Provide the (X, Y) coordinate of the cell's center where the given text is located.  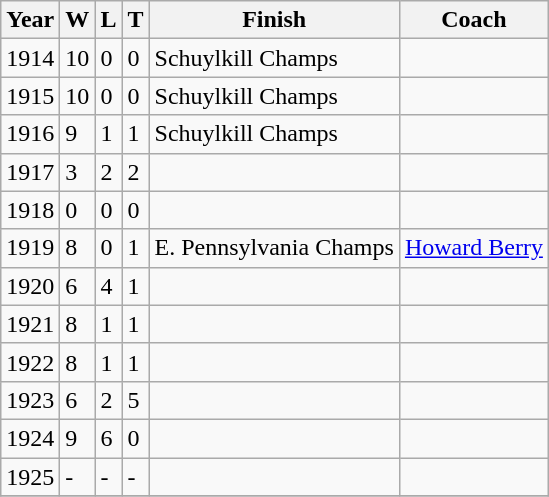
1914 (30, 58)
3 (78, 172)
1925 (30, 477)
1924 (30, 438)
L (108, 20)
Year (30, 20)
1918 (30, 210)
4 (108, 286)
W (78, 20)
1922 (30, 362)
E. Pennsylvania Champs (274, 248)
1921 (30, 324)
1917 (30, 172)
1915 (30, 96)
1919 (30, 248)
Finish (274, 20)
T (136, 20)
1920 (30, 286)
Howard Berry (474, 248)
Coach (474, 20)
1923 (30, 400)
5 (136, 400)
1916 (30, 134)
